From the cell containing the given text, extract its center point as [X, Y] coordinate. 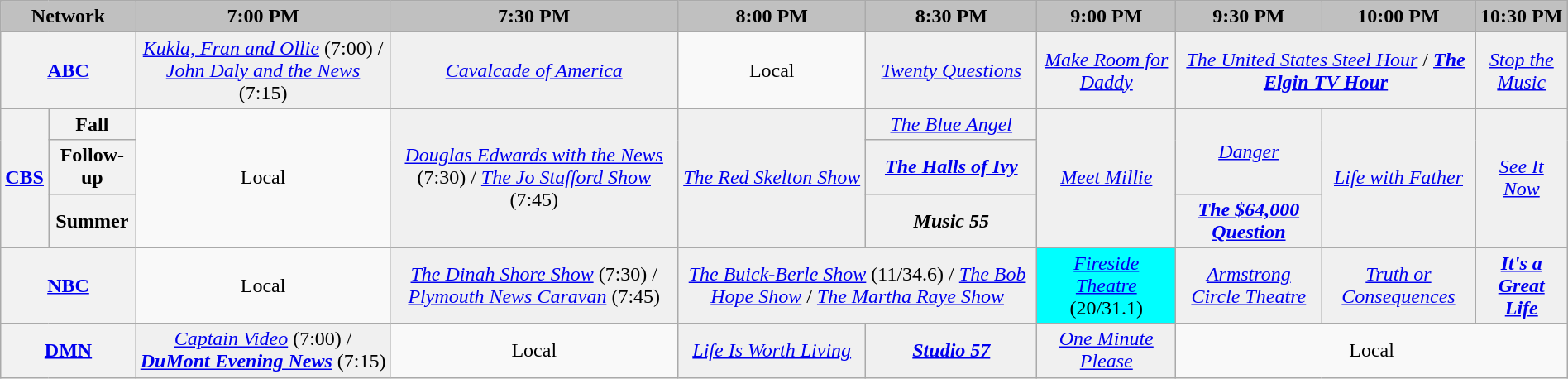
8:30 PM [951, 17]
10:30 PM [1522, 17]
9:30 PM [1249, 17]
The $64,000 Question [1249, 220]
Life with Father [1398, 178]
CBS [25, 178]
Fall [92, 124]
Summer [92, 220]
10:00 PM [1398, 17]
Cavalcade of America [534, 70]
Follow-up [92, 167]
Make Room for Daddy [1107, 70]
Kukla, Fran and Ollie (7:00) / John Daly and the News (7:15) [263, 70]
The Red Skelton Show [772, 178]
7:30 PM [534, 17]
One Minute Please [1107, 351]
Studio 57 [951, 351]
DMN [68, 351]
Truth or Consequences [1398, 285]
The Blue Angel [951, 124]
Twenty Questions [951, 70]
The United States Steel Hour / The Elgin TV Hour [1326, 70]
Music 55 [951, 220]
NBC [68, 285]
Network [68, 17]
Stop the Music [1522, 70]
Douglas Edwards with the News (7:30) / The Jo Stafford Show (7:45) [534, 178]
See It Now [1522, 178]
The Buick-Berle Show (11/34.6) / The Bob Hope Show / The Martha Raye Show [858, 285]
The Dinah Shore Show (7:30) / Plymouth News Caravan (7:45) [534, 285]
Danger [1249, 151]
9:00 PM [1107, 17]
Armstrong Circle Theatre [1249, 285]
7:00 PM [263, 17]
Captain Video (7:00) / DuMont Evening News (7:15) [263, 351]
8:00 PM [772, 17]
Fireside Theatre (20/31.1) [1107, 285]
Life Is Worth Living [772, 351]
Meet Millie [1107, 178]
It's a Great Life [1522, 285]
ABC [68, 70]
The Halls of Ivy [951, 167]
